Search for the cell housing the specified text and yield its (x, y) center coordinate. 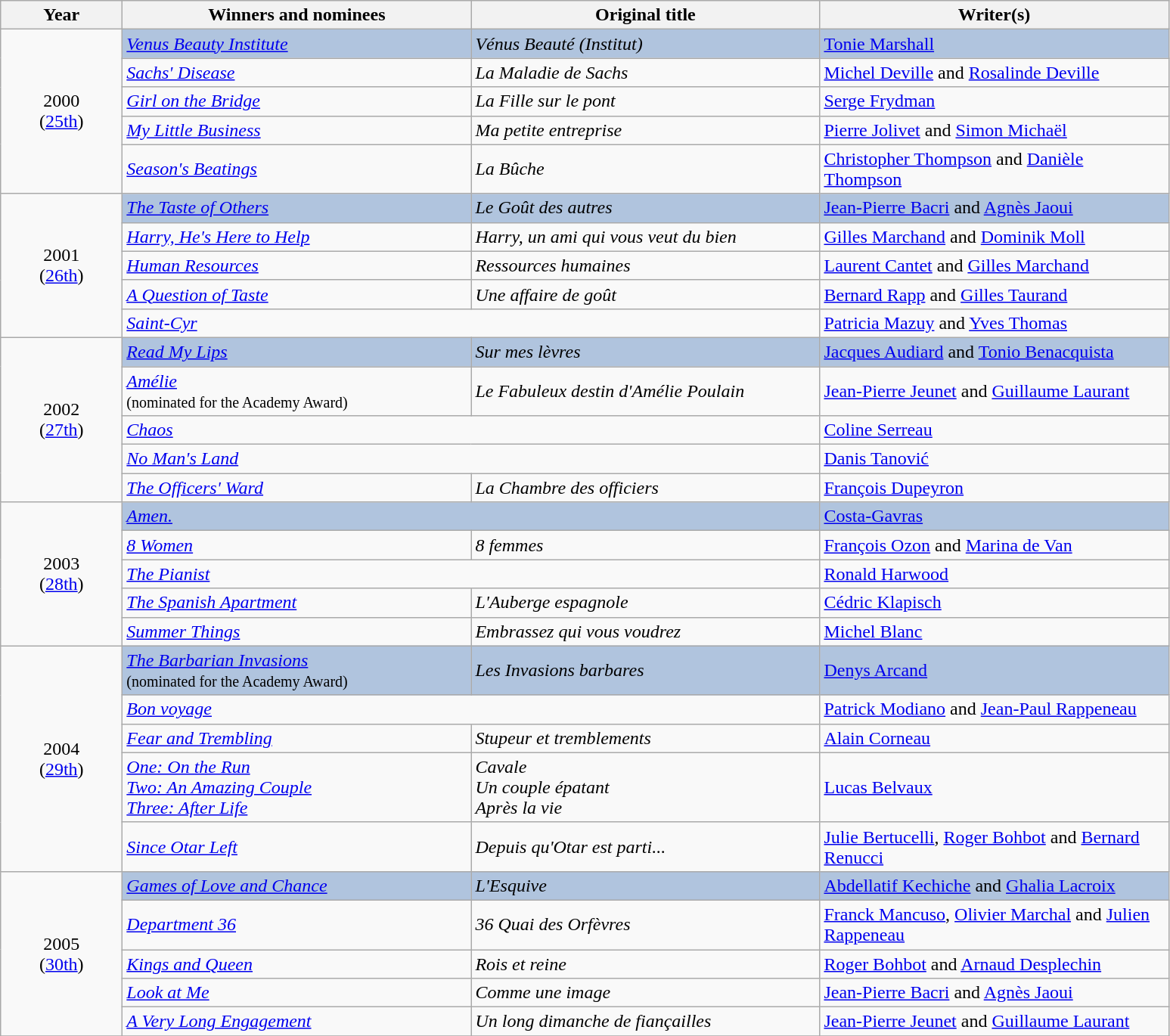
Harry, un ami qui vous veut du bien (646, 237)
Winners and nominees (296, 15)
François Ozon and Marina de Van (994, 545)
Patricia Mazuy and Yves Thomas (994, 323)
Amélie(nominated for the Academy Award) (296, 390)
Saint-Cyr (471, 323)
8 femmes (646, 545)
Lucas Belvaux (994, 787)
Tonie Marshall (994, 44)
Patrick Modiano and Jean-Paul Rappeneau (994, 709)
Sachs' Disease (296, 73)
Human Resources (296, 265)
Denys Arcand (994, 670)
Costa-Gavras (994, 516)
Amen. (471, 516)
L'Auberge espagnole (646, 603)
Depuis qu'Otar est parti... (646, 847)
Gilles Marchand and Dominik Moll (994, 237)
Coline Serreau (994, 430)
La Bûche (646, 169)
2005(30th) (62, 953)
Cédric Klapisch (994, 603)
2004(29th) (62, 758)
Ronald Harwood (994, 574)
Rois et reine (646, 964)
Games of Love and Chance (296, 886)
L'Esquive (646, 886)
2002(27th) (62, 419)
La Maladie de Sachs (646, 73)
Julie Bertucelli, Roger Bohbot and Bernard Renucci (994, 847)
The Spanish Apartment (296, 603)
Ma petite entreprise (646, 130)
Abdellatif Kechiche and Ghalia Lacroix (994, 886)
Serge Frydman (994, 101)
Comme une image (646, 993)
Vénus Beauté (Institut) (646, 44)
Un long dimanche de fiançailles (646, 1022)
Summer Things (296, 631)
Venus Beauty Institute (296, 44)
Une affaire de goût (646, 294)
The Taste of Others (296, 208)
François Dupeyron (994, 488)
Kings and Queen (296, 964)
Look at Me (296, 993)
My Little Business (296, 130)
CavaleUn couple épatantAprès la vie (646, 787)
One: On the RunTwo: An Amazing CoupleThree: After Life (296, 787)
Alain Corneau (994, 738)
Roger Bohbot and Arnaud Desplechin (994, 964)
La Chambre des officiers (646, 488)
No Man's Land (471, 459)
The Pianist (471, 574)
2003(28th) (62, 574)
Girl on the Bridge (296, 101)
Writer(s) (994, 15)
Les Invasions barbares (646, 670)
A Question of Taste (296, 294)
Christopher Thompson and Danièle Thompson (994, 169)
Pierre Jolivet and Simon Michaël (994, 130)
Sur mes lèvres (646, 352)
Michel Deville and Rosalinde Deville (994, 73)
Read My Lips (296, 352)
La Fille sur le pont (646, 101)
Year (62, 15)
The Officers' Ward (296, 488)
Danis Tanović (994, 459)
Bernard Rapp and Gilles Taurand (994, 294)
Michel Blanc (994, 631)
Harry, He's Here to Help (296, 237)
Fear and Trembling (296, 738)
A Very Long Engagement (296, 1022)
Ressources humaines (646, 265)
2001(26th) (62, 265)
Bon voyage (471, 709)
Stupeur et tremblements (646, 738)
Le Fabuleux destin d'Amélie Poulain (646, 390)
Laurent Cantet and Gilles Marchand (994, 265)
Season's Beatings (296, 169)
The Barbarian Invasions(nominated for the Academy Award) (296, 670)
2000(25th) (62, 112)
Embrassez qui vous voudrez (646, 631)
Original title (646, 15)
Since Otar Left (296, 847)
Jacques Audiard and Tonio Benacquista (994, 352)
36 Quai des Orfèvres (646, 924)
Chaos (471, 430)
Department 36 (296, 924)
Franck Mancuso, Olivier Marchal and Julien Rappeneau (994, 924)
8 Women (296, 545)
Le Goût des autres (646, 208)
